Detect which cell encompasses the target text, then output its (x, y) center coordinate. 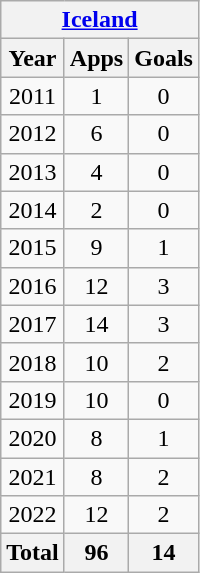
2011 (33, 96)
Iceland (100, 20)
2019 (33, 400)
2017 (33, 324)
2021 (33, 477)
2012 (33, 134)
4 (96, 172)
2016 (33, 286)
6 (96, 134)
Year (33, 58)
2020 (33, 438)
2018 (33, 362)
2014 (33, 210)
Goals (164, 58)
2015 (33, 248)
9 (96, 248)
Total (33, 553)
2022 (33, 515)
2013 (33, 172)
96 (96, 553)
Apps (96, 58)
